Find where the given text appears and provide that cell's center as [X, Y] coordinate. 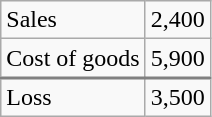
2,400 [178, 20]
5,900 [178, 58]
3,500 [178, 98]
Loss [73, 98]
Sales [73, 20]
Cost of goods [73, 58]
